Output the [x, y] coordinate of the center of the cell containing the given text.  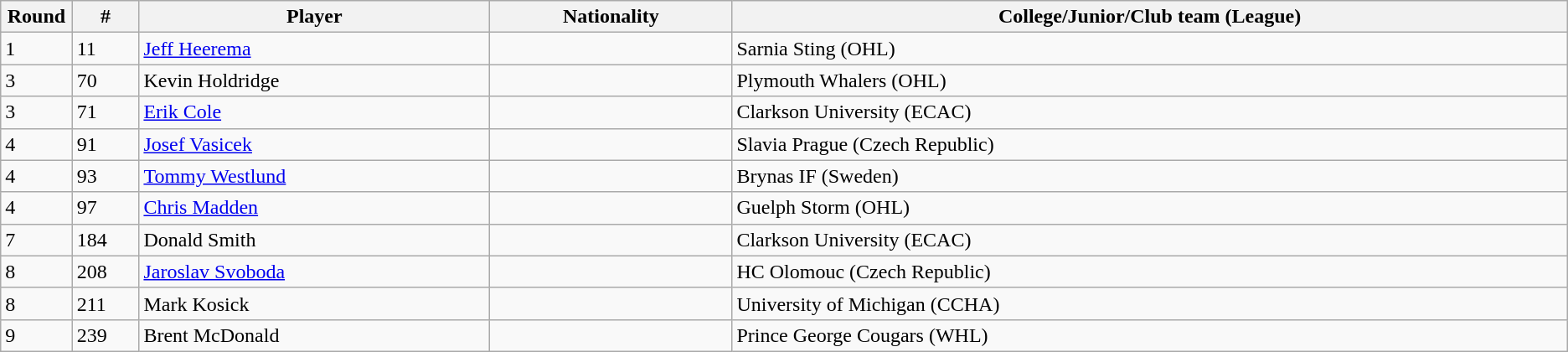
HC Olomouc (Czech Republic) [1149, 272]
Player [315, 17]
Slavia Prague (Czech Republic) [1149, 144]
93 [106, 176]
7 [37, 240]
University of Michigan (CCHA) [1149, 303]
184 [106, 240]
11 [106, 49]
Nationality [611, 17]
1 [37, 49]
211 [106, 303]
70 [106, 80]
97 [106, 208]
Chris Madden [315, 208]
Kevin Holdridge [315, 80]
Brent McDonald [315, 335]
Jeff Heerema [315, 49]
9 [37, 335]
91 [106, 144]
208 [106, 272]
Mark Kosick [315, 303]
Donald Smith [315, 240]
Josef Vasicek [315, 144]
Erik Cole [315, 112]
Round [37, 17]
Tommy Westlund [315, 176]
Jaroslav Svoboda [315, 272]
Plymouth Whalers (OHL) [1149, 80]
# [106, 17]
Sarnia Sting (OHL) [1149, 49]
College/Junior/Club team (League) [1149, 17]
Prince George Cougars (WHL) [1149, 335]
Guelph Storm (OHL) [1149, 208]
71 [106, 112]
Brynas IF (Sweden) [1149, 176]
239 [106, 335]
